Scan for the cell matching the given text and deliver its [x, y] coordinate at center. 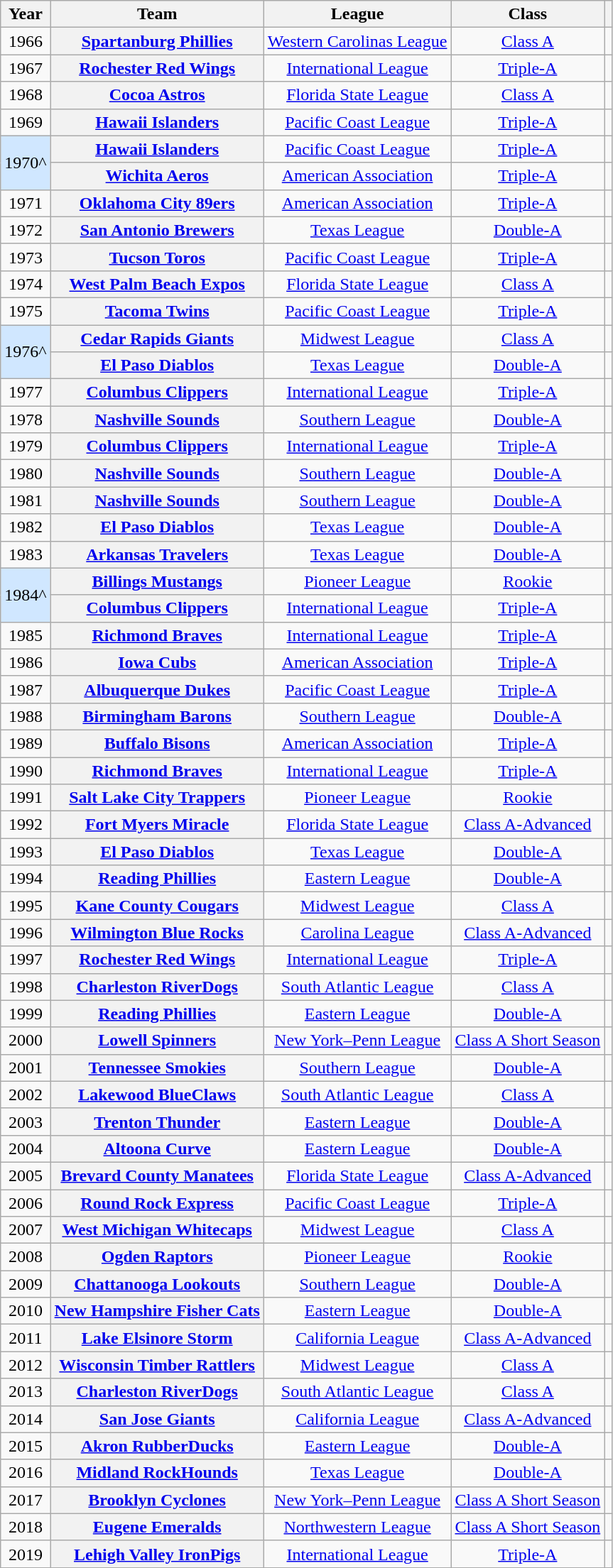
Cedar Rapids Giants [157, 339]
Spartanburg Phillies [157, 41]
Albuquerque Dukes [157, 689]
1990 [26, 770]
1998 [26, 987]
Class [528, 14]
2007 [26, 1230]
2017 [26, 1500]
Chattanooga Lookouts [157, 1284]
1969 [26, 122]
Buffalo Bisons [157, 743]
2004 [26, 1148]
Lowell Spinners [157, 1041]
1999 [26, 1014]
2019 [26, 1554]
1987 [26, 689]
San Antonio Brewers [157, 230]
Team [157, 14]
Tacoma Twins [157, 311]
Lehigh Valley IronPigs [157, 1554]
Akron RubberDucks [157, 1446]
San Jose Giants [157, 1419]
Lake Elsinore Storm [157, 1338]
1979 [26, 446]
2016 [26, 1473]
1980 [26, 473]
Oklahoma City 89ers [157, 203]
2012 [26, 1365]
Eugene Emeralds [157, 1527]
Fort Myers Miracle [157, 825]
Tennessee Smokies [157, 1068]
1996 [26, 933]
Altoona Curve [157, 1148]
Kane County Cougars [157, 906]
1992 [26, 825]
Billings Mustangs [157, 581]
1985 [26, 635]
2009 [26, 1284]
Year [26, 14]
Lakewood BlueClaws [157, 1095]
1989 [26, 743]
Round Rock Express [157, 1203]
1982 [26, 527]
New Hampshire Fisher Cats [157, 1311]
Arkansas Travelers [157, 554]
1995 [26, 906]
1984^ [26, 595]
1994 [26, 879]
Carolina League [357, 933]
2014 [26, 1419]
2000 [26, 1041]
1991 [26, 798]
Birmingham Barons [157, 716]
Wisconsin Timber Rattlers [157, 1365]
Iowa Cubs [157, 662]
West Michigan Whitecaps [157, 1230]
1988 [26, 716]
2018 [26, 1527]
2003 [26, 1122]
Ogden Raptors [157, 1257]
1973 [26, 257]
1968 [26, 95]
1970^ [26, 163]
1997 [26, 960]
1981 [26, 500]
1974 [26, 284]
2002 [26, 1095]
Salt Lake City Trappers [157, 798]
1986 [26, 662]
2015 [26, 1446]
2013 [26, 1392]
1975 [26, 311]
Brevard County Manatees [157, 1175]
Wilmington Blue Rocks [157, 933]
2010 [26, 1311]
1977 [26, 393]
2011 [26, 1338]
Northwestern League [357, 1527]
League [357, 14]
Trenton Thunder [157, 1122]
1993 [26, 852]
2001 [26, 1068]
Tucson Toros [157, 257]
1976^ [26, 352]
Wichita Aeros [157, 176]
2005 [26, 1175]
1971 [26, 203]
Cocoa Astros [157, 95]
1967 [26, 68]
West Palm Beach Expos [157, 284]
1972 [26, 230]
1966 [26, 41]
2008 [26, 1257]
Western Carolinas League [357, 41]
1983 [26, 554]
Midland RockHounds [157, 1473]
1978 [26, 420]
Brooklyn Cyclones [157, 1500]
2006 [26, 1203]
